Capture the cell that displays the provided text and extract its (x, y) central coordinate. 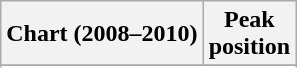
Peakposition (249, 34)
Chart (2008–2010) (102, 34)
